Find where the given text appears and provide that cell's center as [X, Y] coordinate. 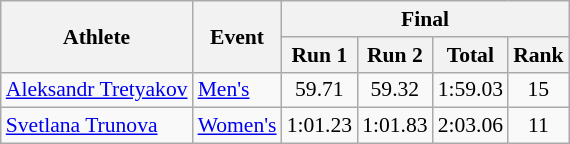
Rank [538, 55]
11 [538, 126]
15 [538, 90]
Total [470, 55]
Men's [238, 90]
Event [238, 36]
1:01.23 [320, 126]
Aleksandr Tretyakov [97, 90]
Run 2 [394, 55]
Final [426, 19]
Athlete [97, 36]
1:59.03 [470, 90]
1:01.83 [394, 126]
Run 1 [320, 55]
59.32 [394, 90]
Women's [238, 126]
Svetlana Trunova [97, 126]
59.71 [320, 90]
2:03.06 [470, 126]
